From the cell containing the given text, extract its center point as [X, Y] coordinate. 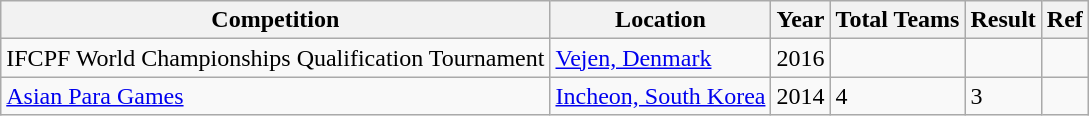
Year [800, 20]
Location [660, 20]
Total Teams [898, 20]
Competition [276, 20]
Asian Para Games [276, 96]
Ref [1064, 20]
2016 [800, 58]
Incheon, South Korea [660, 96]
Result [1003, 20]
IFCPF World Championships Qualification Tournament [276, 58]
Vejen, Denmark [660, 58]
2014 [800, 96]
3 [1003, 96]
4 [898, 96]
